Locate the cell with the specified text and output its (x, y) center coordinate. 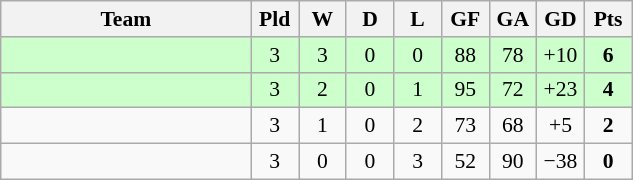
78 (513, 55)
95 (465, 90)
GA (513, 19)
90 (513, 162)
Pts (608, 19)
52 (465, 162)
+23 (561, 90)
Pld (275, 19)
+5 (561, 126)
+10 (561, 55)
D (370, 19)
73 (465, 126)
6 (608, 55)
Team (126, 19)
GD (561, 19)
68 (513, 126)
L (418, 19)
72 (513, 90)
88 (465, 55)
GF (465, 19)
−38 (561, 162)
4 (608, 90)
W (322, 19)
